Output the (X, Y) coordinate of the center of the cell containing the given text.  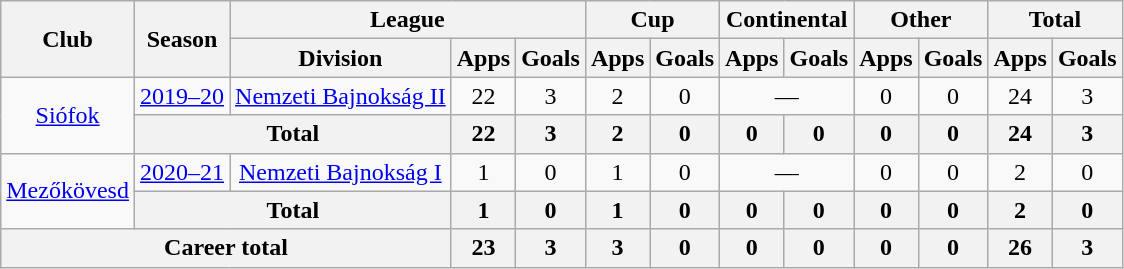
Nemzeti Bajnokság II (341, 96)
23 (483, 248)
Club (68, 39)
2019–20 (182, 96)
Season (182, 39)
2020–21 (182, 172)
Cup (652, 20)
Nemzeti Bajnokság I (341, 172)
Siófok (68, 115)
League (408, 20)
Mezőkövesd (68, 191)
26 (1020, 248)
Division (341, 58)
Other (921, 20)
Continental (787, 20)
Career total (226, 248)
